Output the (X, Y) coordinate of the center of the cell containing the given text.  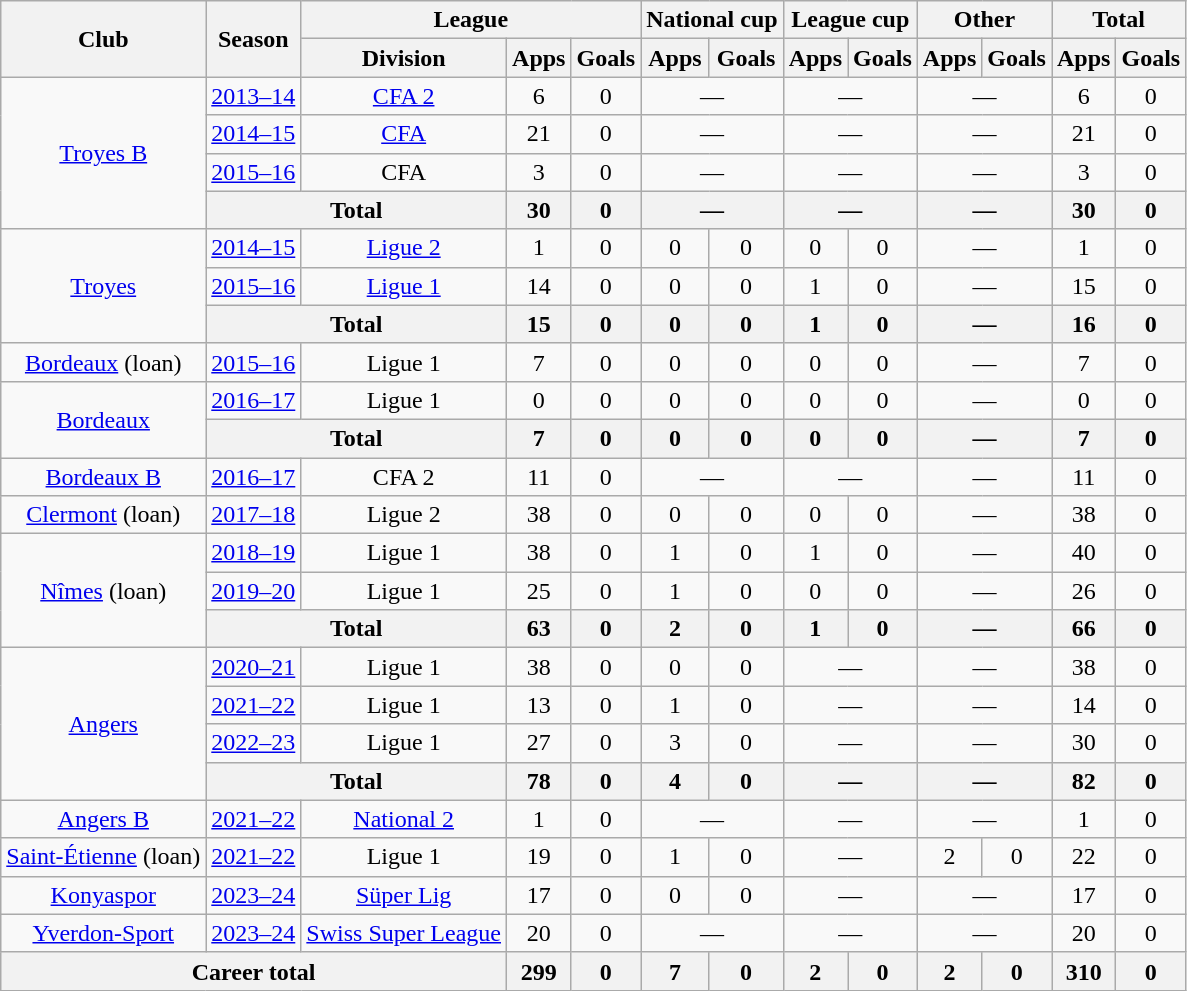
299 (539, 971)
National 2 (404, 819)
Swiss Super League (404, 933)
310 (1084, 971)
2019–20 (254, 591)
25 (539, 591)
Angers B (104, 819)
Bordeaux B (104, 477)
Bordeaux (104, 419)
2020–21 (254, 667)
Saint-Étienne (loan) (104, 857)
Yverdon-Sport (104, 933)
22 (1084, 857)
Konyaspor (104, 895)
Club (104, 39)
2013–14 (254, 96)
19 (539, 857)
Division (404, 58)
Süper Lig (404, 895)
2018–19 (254, 553)
Season (254, 39)
13 (539, 705)
League (471, 20)
Troyes (104, 286)
Nîmes (loan) (104, 591)
Clermont (loan) (104, 515)
Troyes B (104, 153)
Angers (104, 724)
26 (1084, 591)
2022–23 (254, 743)
4 (675, 781)
Other (984, 20)
27 (539, 743)
16 (1084, 324)
National cup (712, 20)
40 (1084, 553)
Career total (254, 971)
League cup (850, 20)
2017–18 (254, 515)
66 (1084, 629)
78 (539, 781)
63 (539, 629)
Bordeaux (loan) (104, 362)
82 (1084, 781)
